Scan for the cell matching the given text and deliver its [x, y] coordinate at center. 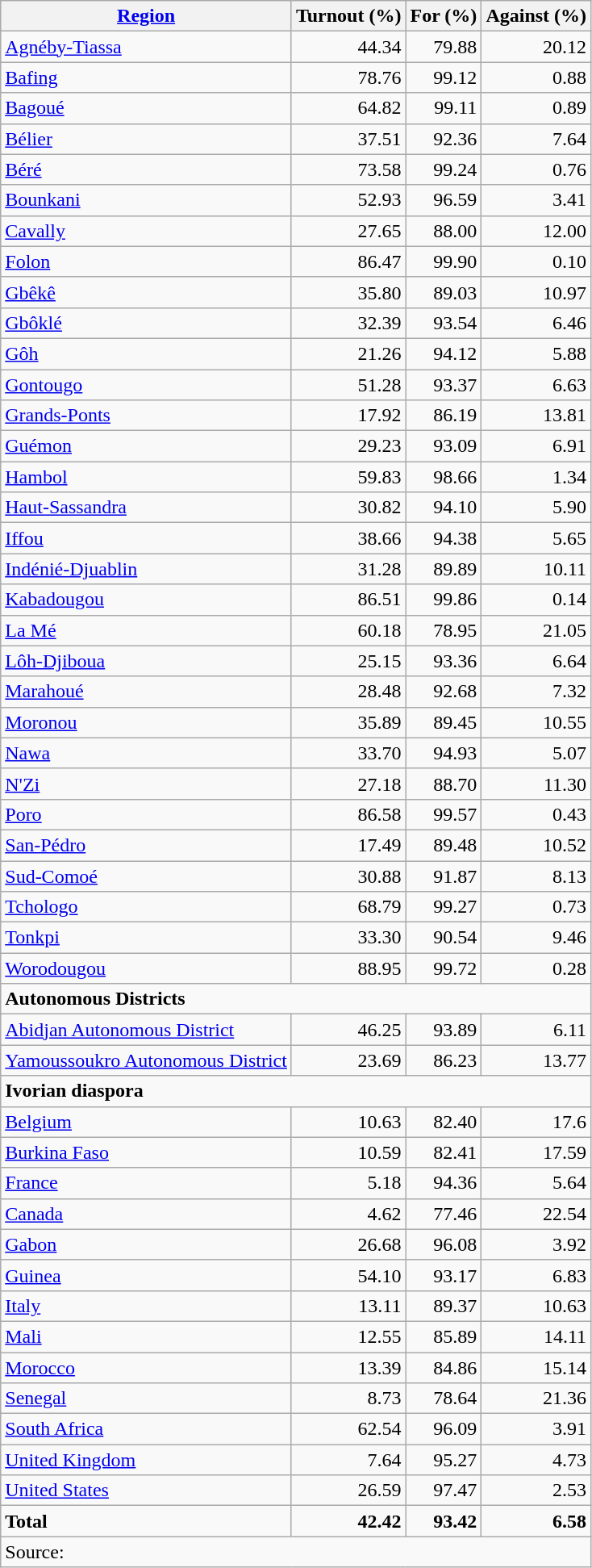
San-Pédro [147, 845]
5.65 [536, 538]
Indénié-Djuablin [147, 569]
30.82 [348, 508]
32.39 [348, 323]
89.37 [444, 1306]
97.47 [444, 1491]
5.88 [536, 353]
89.03 [444, 292]
92.68 [444, 692]
Agnéby-Tiassa [147, 47]
31.28 [348, 569]
17.59 [536, 1152]
95.27 [444, 1460]
89.48 [444, 845]
54.10 [348, 1275]
Senegal [147, 1399]
Turnout (%) [348, 16]
Autonomous Districts [296, 999]
Hambol [147, 477]
77.46 [444, 1214]
Bagoué [147, 108]
93.42 [444, 1521]
0.43 [536, 814]
Béré [147, 169]
98.66 [444, 477]
99.11 [444, 108]
59.83 [348, 477]
Region [147, 16]
99.24 [444, 169]
28.48 [348, 692]
Bélier [147, 139]
25.15 [348, 661]
82.41 [444, 1152]
93.17 [444, 1275]
86.47 [348, 261]
17.6 [536, 1122]
0.76 [536, 169]
26.68 [348, 1244]
93.54 [444, 323]
10.55 [536, 722]
88.95 [348, 968]
8.13 [536, 876]
France [147, 1183]
Tchologo [147, 907]
Belgium [147, 1122]
Guémon [147, 446]
South Africa [147, 1429]
Burkina Faso [147, 1152]
3.92 [536, 1244]
68.79 [348, 907]
Gbôklé [147, 323]
Bafing [147, 77]
5.90 [536, 508]
0.14 [536, 600]
Moronou [147, 722]
88.70 [444, 784]
78.95 [444, 630]
Gabon [147, 1244]
94.38 [444, 538]
89.45 [444, 722]
10.11 [536, 569]
6.11 [536, 1030]
94.36 [444, 1183]
2.53 [536, 1491]
13.39 [348, 1368]
23.69 [348, 1060]
Sud-Comoé [147, 876]
Against (%) [536, 16]
Haut-Sassandra [147, 508]
96.59 [444, 200]
4.62 [348, 1214]
Abidjan Autonomous District [147, 1030]
Folon [147, 261]
Kabadougou [147, 600]
1.34 [536, 477]
Marahoué [147, 692]
94.10 [444, 508]
86.58 [348, 814]
3.41 [536, 200]
94.12 [444, 353]
99.72 [444, 968]
Gôh [147, 353]
La Mé [147, 630]
5.07 [536, 753]
21.36 [536, 1399]
94.93 [444, 753]
13.77 [536, 1060]
86.19 [444, 416]
Worodougou [147, 968]
91.87 [444, 876]
93.09 [444, 446]
14.11 [536, 1336]
Gontougo [147, 385]
33.30 [348, 938]
Bounkani [147, 200]
United Kingdom [147, 1460]
27.65 [348, 231]
9.46 [536, 938]
26.59 [348, 1491]
0.28 [536, 968]
30.88 [348, 876]
52.93 [348, 200]
6.63 [536, 385]
0.10 [536, 261]
93.37 [444, 385]
84.86 [444, 1368]
35.80 [348, 292]
13.11 [348, 1306]
20.12 [536, 47]
44.34 [348, 47]
37.51 [348, 139]
Cavally [147, 231]
10.52 [536, 845]
92.36 [444, 139]
6.58 [536, 1521]
4.73 [536, 1460]
Source: [296, 1552]
90.54 [444, 938]
Lôh-Djiboua [147, 661]
99.27 [444, 907]
17.92 [348, 416]
62.54 [348, 1429]
22.54 [536, 1214]
10.59 [348, 1152]
5.64 [536, 1183]
Guinea [147, 1275]
Yamoussoukro Autonomous District [147, 1060]
96.08 [444, 1244]
96.09 [444, 1429]
For (%) [444, 16]
99.57 [444, 814]
8.73 [348, 1399]
42.42 [348, 1521]
13.81 [536, 416]
0.73 [536, 907]
Grands-Ponts [147, 416]
82.40 [444, 1122]
Tonkpi [147, 938]
Morocco [147, 1368]
85.89 [444, 1336]
10.97 [536, 292]
33.70 [348, 753]
Total [147, 1521]
99.90 [444, 261]
6.83 [536, 1275]
93.36 [444, 661]
21.26 [348, 353]
29.23 [348, 446]
99.86 [444, 600]
60.18 [348, 630]
11.30 [536, 784]
0.89 [536, 108]
17.49 [348, 845]
12.00 [536, 231]
15.14 [536, 1368]
79.88 [444, 47]
93.89 [444, 1030]
Italy [147, 1306]
78.64 [444, 1399]
Nawa [147, 753]
86.23 [444, 1060]
Ivorian diaspora [296, 1091]
7.32 [536, 692]
86.51 [348, 600]
89.89 [444, 569]
51.28 [348, 385]
0.88 [536, 77]
Poro [147, 814]
88.00 [444, 231]
21.05 [536, 630]
Mali [147, 1336]
35.89 [348, 722]
Canada [147, 1214]
78.76 [348, 77]
46.25 [348, 1030]
3.91 [536, 1429]
99.12 [444, 77]
73.58 [348, 169]
6.64 [536, 661]
6.46 [536, 323]
64.82 [348, 108]
27.18 [348, 784]
N'Zi [147, 784]
5.18 [348, 1183]
United States [147, 1491]
Gbêkê [147, 292]
6.91 [536, 446]
Iffou [147, 538]
12.55 [348, 1336]
38.66 [348, 538]
